Find where the given text appears and provide that cell's center as [x, y] coordinate. 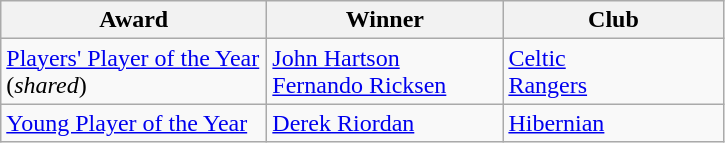
Derek Riordan [385, 123]
John Hartson Fernando Ricksen [385, 72]
Young Player of the Year [134, 123]
Players' Player of the Year (shared) [134, 72]
CelticRangers [614, 72]
Club [614, 20]
Award [134, 20]
Winner [385, 20]
Hibernian [614, 123]
